Return [x, y] of the center of cell containing provided text 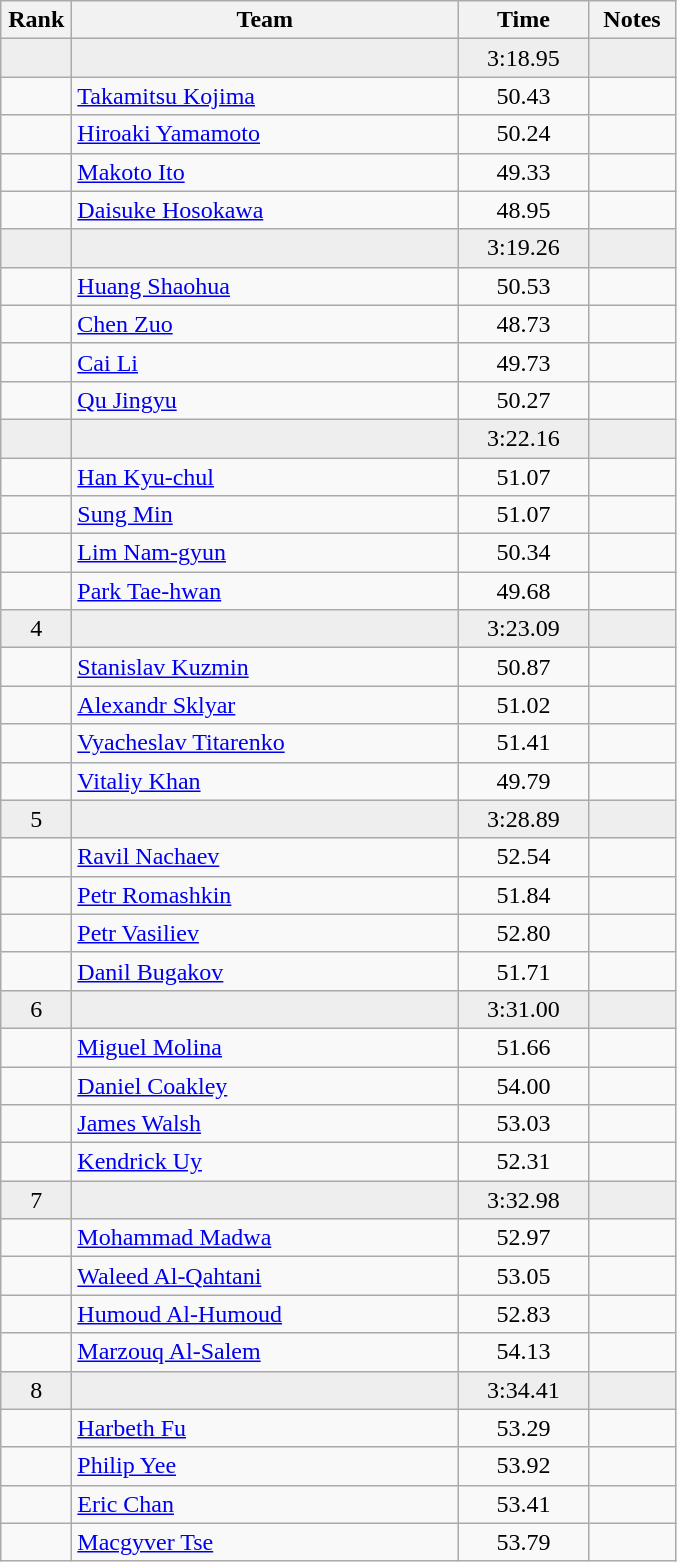
52.54 [524, 857]
50.24 [524, 134]
Sung Min [265, 515]
Macgyver Tse [265, 1542]
50.34 [524, 553]
53.41 [524, 1504]
Vitaliy Khan [265, 781]
Waleed Al-Qahtani [265, 1276]
Takamitsu Kojima [265, 96]
Park Tae-hwan [265, 591]
3:28.89 [524, 819]
3:23.09 [524, 629]
54.00 [524, 1085]
49.68 [524, 591]
51.41 [524, 743]
Time [524, 20]
52.31 [524, 1162]
Chen Zuo [265, 324]
52.97 [524, 1238]
51.66 [524, 1047]
49.79 [524, 781]
Qu Jingyu [265, 400]
53.79 [524, 1542]
3:34.41 [524, 1390]
Philip Yee [265, 1466]
50.53 [524, 286]
Alexandr Sklyar [265, 705]
Notes [632, 20]
51.71 [524, 971]
53.92 [524, 1466]
51.02 [524, 705]
4 [36, 629]
Lim Nam-gyun [265, 553]
52.80 [524, 933]
3:32.98 [524, 1200]
Harbeth Fu [265, 1428]
Humoud Al-Humoud [265, 1314]
Han Kyu-chul [265, 477]
3:22.16 [524, 438]
Mohammad Madwa [265, 1238]
Daniel Coakley [265, 1085]
Team [265, 20]
51.84 [524, 895]
Ravil Nachaev [265, 857]
49.73 [524, 362]
53.03 [524, 1124]
52.83 [524, 1314]
Cai Li [265, 362]
49.33 [524, 172]
53.29 [524, 1428]
50.43 [524, 96]
Vyacheslav Titarenko [265, 743]
Hiroaki Yamamoto [265, 134]
Danil Bugakov [265, 971]
Petr Vasiliev [265, 933]
8 [36, 1390]
James Walsh [265, 1124]
50.27 [524, 400]
Petr Romashkin [265, 895]
48.73 [524, 324]
53.05 [524, 1276]
7 [36, 1200]
Kendrick Uy [265, 1162]
Rank [36, 20]
50.87 [524, 667]
6 [36, 1009]
Makoto Ito [265, 172]
54.13 [524, 1352]
3:31.00 [524, 1009]
5 [36, 819]
48.95 [524, 210]
3:18.95 [524, 58]
3:19.26 [524, 248]
Miguel Molina [265, 1047]
Marzouq Al-Salem [265, 1352]
Stanislav Kuzmin [265, 667]
Eric Chan [265, 1504]
Huang Shaohua [265, 286]
Daisuke Hosokawa [265, 210]
